Scan for the cell matching the given text and deliver its (X, Y) coordinate at center. 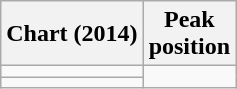
Peakposition (189, 34)
Chart (2014) (72, 34)
